Return (x, y) of the center of cell containing provided text 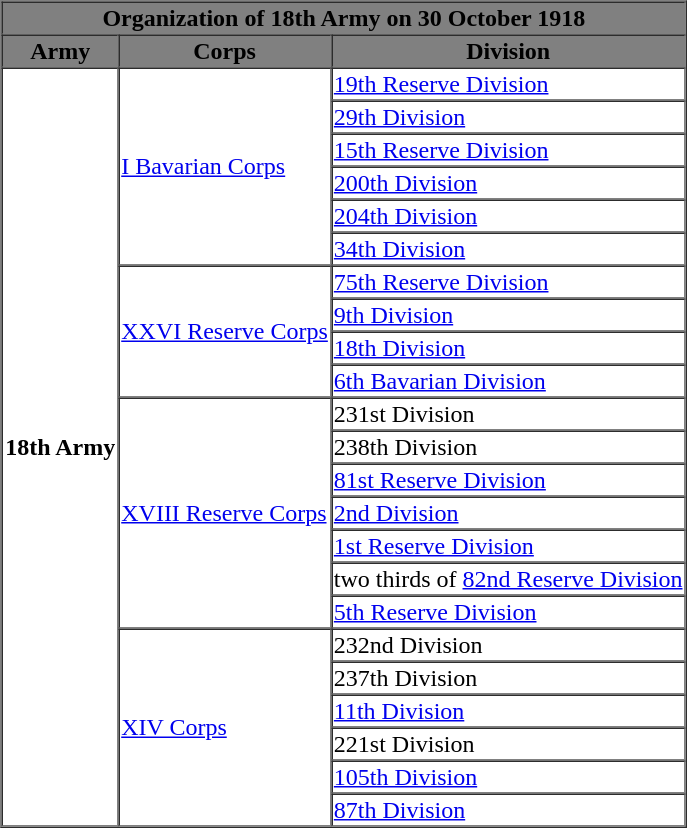
XXVI Reserve Corps (224, 332)
6th Bavarian Division (508, 380)
15th Reserve Division (508, 150)
Organization of 18th Army on 30 October 1918 (344, 18)
237th Division (508, 678)
2nd Division (508, 512)
105th Division (508, 776)
34th Division (508, 248)
two thirds of 82nd Reserve Division (508, 578)
81st Reserve Division (508, 480)
XVIII Reserve Corps (224, 514)
11th Division (508, 710)
Division (508, 50)
19th Reserve Division (508, 84)
200th Division (508, 182)
232nd Division (508, 644)
75th Reserve Division (508, 282)
238th Division (508, 446)
Corps (224, 50)
87th Division (508, 810)
204th Division (508, 216)
Army (60, 50)
18th Army (60, 448)
221st Division (508, 744)
5th Reserve Division (508, 612)
18th Division (508, 348)
1st Reserve Division (508, 546)
XIV Corps (224, 727)
9th Division (508, 314)
231st Division (508, 414)
I Bavarian Corps (224, 167)
29th Division (508, 116)
